From the cell containing the given text, extract its center point as (X, Y) coordinate. 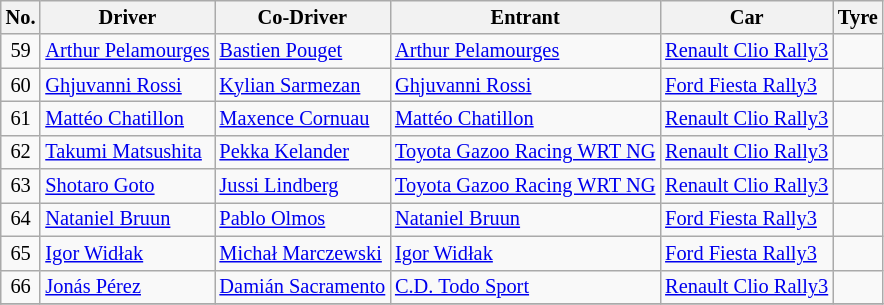
65 (21, 253)
60 (21, 85)
Pekka Kelander (303, 152)
Maxence Cornuau (303, 118)
Shotaro Goto (127, 186)
Jonás Pérez (127, 287)
Car (746, 17)
Co-Driver (303, 17)
62 (21, 152)
Pablo Olmos (303, 219)
Takumi Matsushita (127, 152)
C.D. Todo Sport (525, 287)
66 (21, 287)
64 (21, 219)
Driver (127, 17)
63 (21, 186)
61 (21, 118)
Michał Marczewski (303, 253)
Bastien Pouget (303, 51)
59 (21, 51)
Kylian Sarmezan (303, 85)
No. (21, 17)
Tyre (858, 17)
Damián Sacramento (303, 287)
Entrant (525, 17)
Jussi Lindberg (303, 186)
